For the text-containing cell, return its midpoint in (x, y) coordinate format. 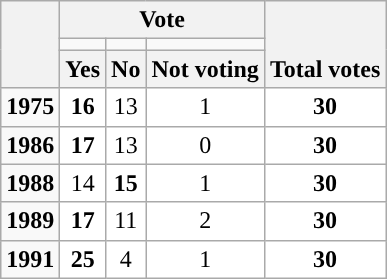
16 (83, 107)
25 (83, 259)
No (126, 69)
Not voting (205, 69)
Vote (162, 20)
2 (205, 221)
0 (205, 145)
Total votes (325, 44)
14 (83, 183)
1991 (30, 259)
1986 (30, 145)
15 (126, 183)
1988 (30, 183)
4 (126, 259)
1989 (30, 221)
Yes (83, 69)
1975 (30, 107)
11 (126, 221)
